Return the [x, y] coordinate for the center point of the cell that contains the specified text.  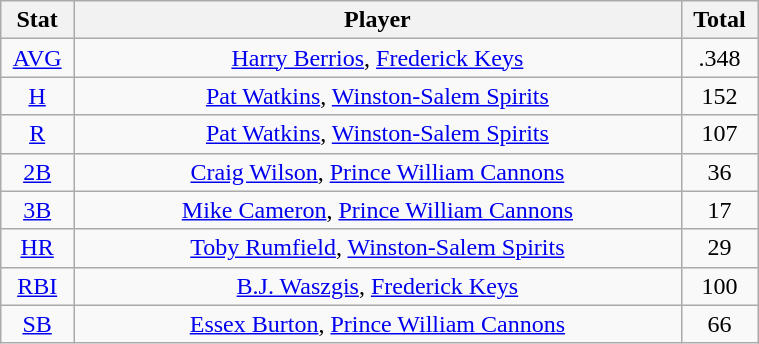
.348 [719, 58]
Stat [38, 20]
SB [38, 324]
Harry Berrios, Frederick Keys [378, 58]
B.J. Waszgis, Frederick Keys [378, 286]
HR [38, 248]
R [38, 134]
2B [38, 172]
Total [719, 20]
Craig Wilson, Prince William Cannons [378, 172]
107 [719, 134]
AVG [38, 58]
Essex Burton, Prince William Cannons [378, 324]
17 [719, 210]
152 [719, 96]
3B [38, 210]
36 [719, 172]
Player [378, 20]
66 [719, 324]
Mike Cameron, Prince William Cannons [378, 210]
29 [719, 248]
Toby Rumfield, Winston-Salem Spirits [378, 248]
H [38, 96]
RBI [38, 286]
100 [719, 286]
